Identify which cell holds the provided text, then report its [X, Y] central coordinate. 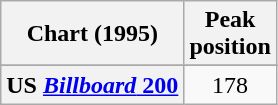
Peakposition [230, 34]
US Billboard 200 [92, 85]
178 [230, 85]
Chart (1995) [92, 34]
